From the cell containing the given text, extract its center point as [x, y] coordinate. 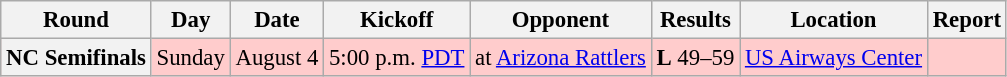
NC Semifinals [76, 58]
Date [277, 20]
Day [190, 20]
L 49–59 [695, 58]
Location [834, 20]
5:00 p.m. PDT [397, 58]
Opponent [560, 20]
Results [695, 20]
Kickoff [397, 20]
Sunday [190, 58]
August 4 [277, 58]
Round [76, 20]
Report [966, 20]
US Airways Center [834, 58]
at Arizona Rattlers [560, 58]
